Extract the (X, Y) coordinate from the center of the cell holding the provided text.  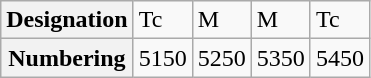
Numbering (67, 58)
5450 (340, 58)
Designation (67, 20)
5150 (162, 58)
5250 (222, 58)
5350 (280, 58)
